Locate the cell with the specified text and output its (x, y) center coordinate. 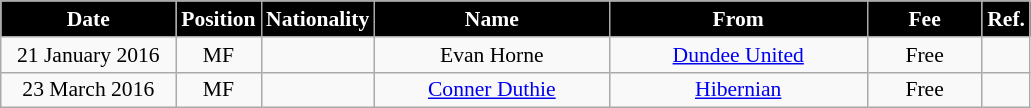
Date (88, 19)
Conner Duthie (492, 90)
Name (492, 19)
Position (218, 19)
Evan Horne (492, 55)
Ref. (1006, 19)
From (738, 19)
Nationality (318, 19)
Fee (924, 19)
23 March 2016 (88, 90)
Dundee United (738, 55)
21 January 2016 (88, 55)
Hibernian (738, 90)
